Return (X, Y) of the center of cell containing provided text 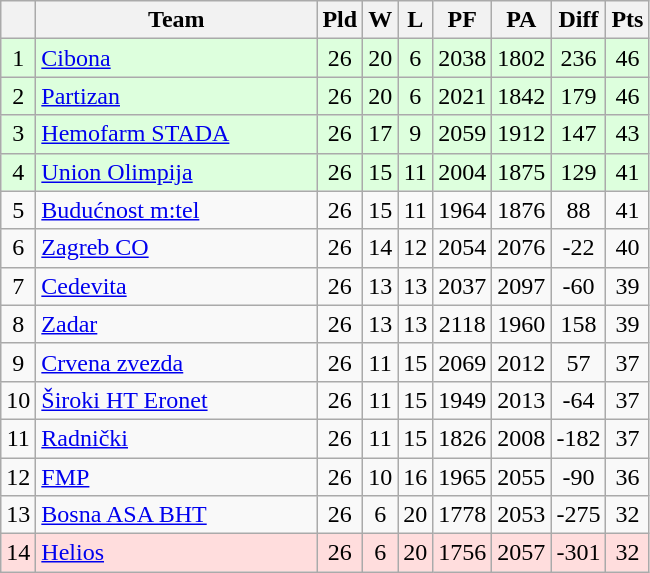
Crvena zvezda (176, 362)
Bosna ASA BHT (176, 515)
1965 (462, 477)
Helios (176, 553)
W (380, 20)
L (416, 20)
2 (18, 96)
43 (628, 134)
4 (18, 172)
57 (578, 362)
PF (462, 20)
-275 (578, 515)
2053 (522, 515)
2069 (462, 362)
1756 (462, 553)
2057 (522, 553)
147 (578, 134)
FMP (176, 477)
7 (18, 286)
88 (578, 210)
129 (578, 172)
Cedevita (176, 286)
Široki HT Eronet (176, 400)
36 (628, 477)
8 (18, 324)
-22 (578, 248)
40 (628, 248)
1876 (522, 210)
Cibona (176, 58)
2076 (522, 248)
16 (416, 477)
2097 (522, 286)
2008 (522, 438)
5 (18, 210)
-182 (578, 438)
Budućnost m:tel (176, 210)
-64 (578, 400)
1960 (522, 324)
2118 (462, 324)
-301 (578, 553)
2021 (462, 96)
1842 (522, 96)
Team (176, 20)
2038 (462, 58)
3 (18, 134)
Radnički (176, 438)
2059 (462, 134)
2012 (522, 362)
PA (522, 20)
1875 (522, 172)
17 (380, 134)
Diff (578, 20)
Zagreb CO (176, 248)
1802 (522, 58)
Pld (340, 20)
158 (578, 324)
2054 (462, 248)
Union Olimpija (176, 172)
179 (578, 96)
Partizan (176, 96)
2004 (462, 172)
1778 (462, 515)
-90 (578, 477)
Pts (628, 20)
1949 (462, 400)
1 (18, 58)
2055 (522, 477)
1826 (462, 438)
2037 (462, 286)
1964 (462, 210)
Hemofarm STADA (176, 134)
-60 (578, 286)
236 (578, 58)
Zadar (176, 324)
1912 (522, 134)
2013 (522, 400)
